Return (x, y) of the center of cell containing provided text 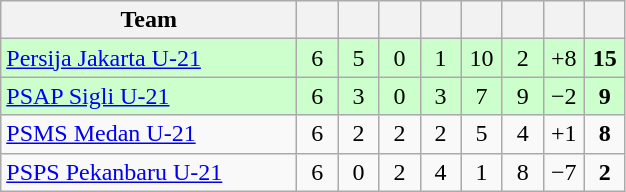
+8 (564, 58)
PSPS Pekanbaru U-21 (149, 172)
Team (149, 20)
PSMS Medan U-21 (149, 134)
15 (604, 58)
7 (482, 96)
PSAP Sigli U-21 (149, 96)
Persija Jakarta U-21 (149, 58)
−2 (564, 96)
10 (482, 58)
+1 (564, 134)
−7 (564, 172)
